From the cell containing the given text, extract its center point as [x, y] coordinate. 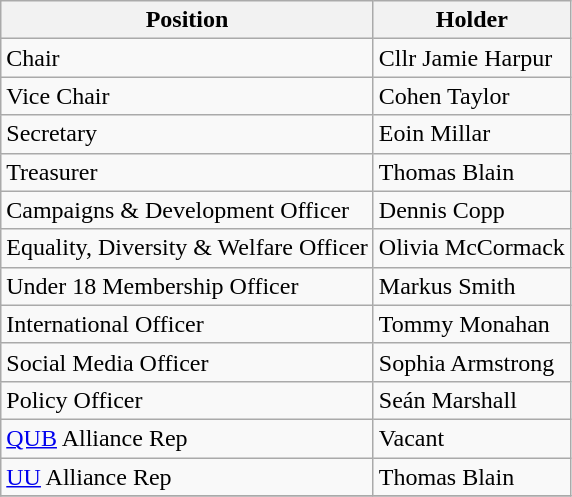
Under 18 Membership Officer [188, 286]
International Officer [188, 324]
QUB Alliance Rep [188, 438]
UU Alliance Rep [188, 477]
Equality, Diversity & Welfare Officer [188, 248]
Tommy Monahan [472, 324]
Markus Smith [472, 286]
Holder [472, 20]
Eoin Millar [472, 134]
Dennis Copp [472, 210]
Treasurer [188, 172]
Cllr Jamie Harpur [472, 58]
Chair [188, 58]
Sophia Armstrong [472, 362]
Position [188, 20]
Vice Chair [188, 96]
Secretary [188, 134]
Campaigns & Development Officer [188, 210]
Cohen Taylor [472, 96]
Olivia McCormack [472, 248]
Seán Marshall [472, 400]
Social Media Officer [188, 362]
Vacant [472, 438]
Policy Officer [188, 400]
